Locate the cell with the specified text and output its (x, y) center coordinate. 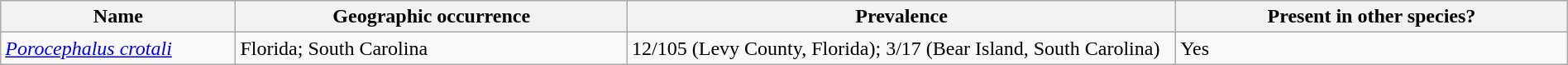
Porocephalus crotali (118, 48)
12/105 (Levy County, Florida); 3/17 (Bear Island, South Carolina) (901, 48)
Name (118, 17)
Prevalence (901, 17)
Florida; South Carolina (432, 48)
Present in other species? (1372, 17)
Geographic occurrence (432, 17)
Yes (1372, 48)
